Scan for the cell matching the given text and deliver its (x, y) coordinate at center. 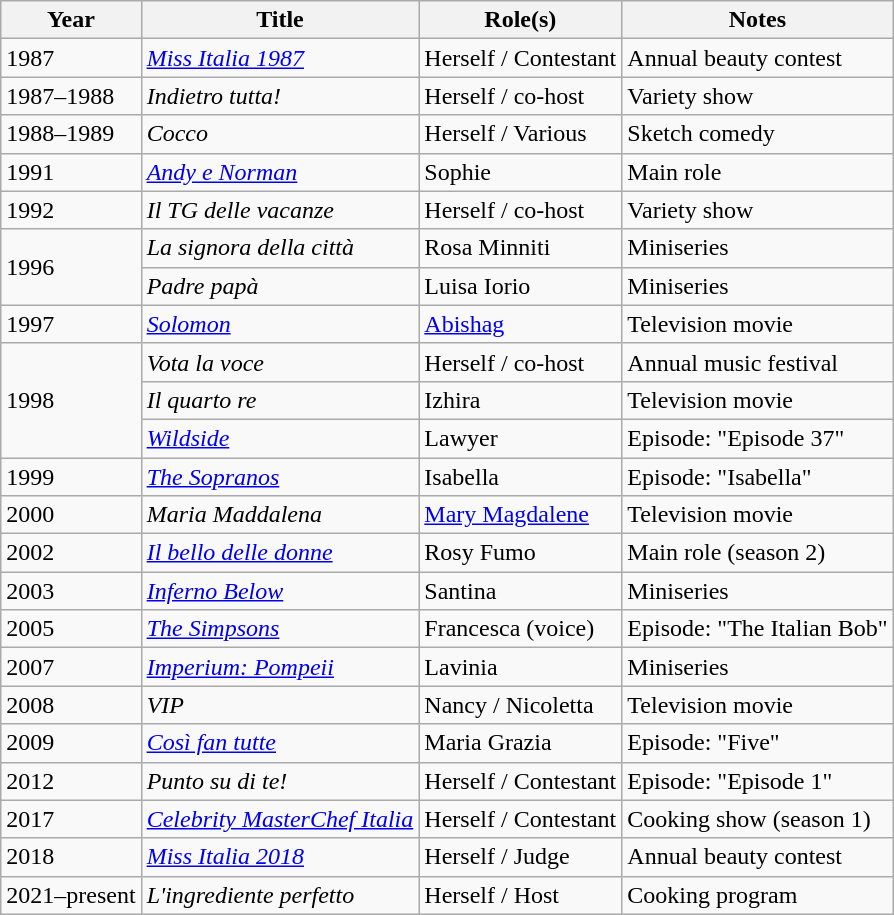
1987–1988 (71, 96)
1998 (71, 400)
Episode: "Episode 37" (758, 438)
Episode: "Five" (758, 743)
Nancy / Nicoletta (520, 705)
Role(s) (520, 20)
Rosa Minniti (520, 248)
2005 (71, 629)
Inferno Below (280, 591)
1991 (71, 172)
The Simpsons (280, 629)
1996 (71, 267)
Herself / Various (520, 134)
Title (280, 20)
Maria Grazia (520, 743)
Episode: "Isabella" (758, 477)
L'ingrediente perfetto (280, 895)
Francesca (voice) (520, 629)
Sketch comedy (758, 134)
Episode: "Episode 1" (758, 781)
Solomon (280, 324)
2009 (71, 743)
Izhira (520, 400)
1988–1989 (71, 134)
Lawyer (520, 438)
Episode: "The Italian Bob" (758, 629)
VIP (280, 705)
Punto su di te! (280, 781)
Cooking program (758, 895)
Padre papà (280, 286)
2003 (71, 591)
Herself / Host (520, 895)
Il bello delle donne (280, 553)
2008 (71, 705)
1987 (71, 58)
2018 (71, 857)
Herself / Judge (520, 857)
Celebrity MasterChef Italia (280, 819)
Miss Italia 2018 (280, 857)
Cooking show (season 1) (758, 819)
Abishag (520, 324)
Notes (758, 20)
Miss Italia 1987 (280, 58)
Lavinia (520, 667)
Annual music festival (758, 362)
Cocco (280, 134)
1999 (71, 477)
Maria Maddalena (280, 515)
Isabella (520, 477)
Andy e Norman (280, 172)
Imperium: Pompeii (280, 667)
Così fan tutte (280, 743)
The Sopranos (280, 477)
Main role (758, 172)
2021–present (71, 895)
Main role (season 2) (758, 553)
2017 (71, 819)
2000 (71, 515)
Mary Magdalene (520, 515)
Wildside (280, 438)
Rosy Fumo (520, 553)
2012 (71, 781)
Il quarto re (280, 400)
1997 (71, 324)
Indietro tutta! (280, 96)
1992 (71, 210)
La signora della città (280, 248)
Vota la voce (280, 362)
Sophie (520, 172)
Year (71, 20)
Luisa Iorio (520, 286)
2007 (71, 667)
Il TG delle vacanze (280, 210)
Santina (520, 591)
2002 (71, 553)
